Capture the cell that displays the provided text and extract its (x, y) central coordinate. 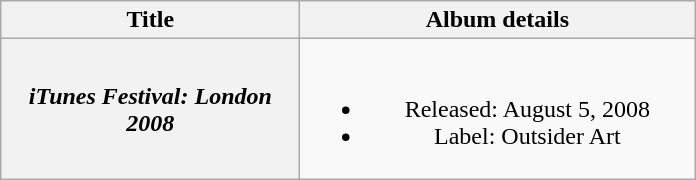
Title (150, 20)
Released: August 5, 2008Label: Outsider Art (498, 109)
iTunes Festival: London 2008 (150, 109)
Album details (498, 20)
